For the text-containing cell, return its midpoint in [x, y] coordinate format. 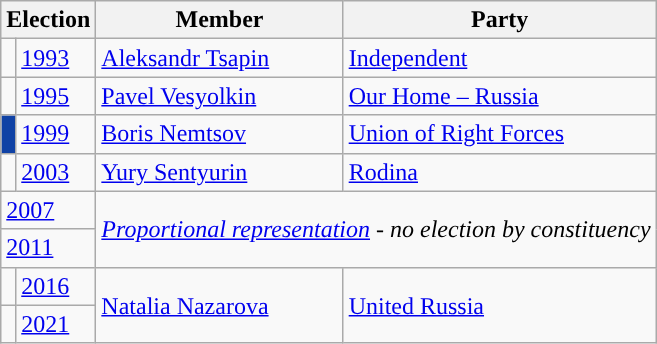
2007 [48, 210]
United Russia [500, 305]
Independent [500, 58]
Pavel Vesyolkin [220, 96]
2011 [48, 248]
2016 [56, 286]
Our Home – Russia [500, 96]
Rodina [500, 172]
1993 [56, 58]
2021 [56, 324]
2003 [56, 172]
Election [48, 20]
Boris Nemtsov [220, 134]
Union of Right Forces [500, 134]
1995 [56, 96]
Proportional representation - no election by constituency [376, 229]
Natalia Nazarova [220, 305]
1999 [56, 134]
Yury Sentyurin [220, 172]
Member [220, 20]
Party [500, 20]
Aleksandr Tsapin [220, 58]
